Output the [X, Y] coordinate of the center of the cell containing the given text.  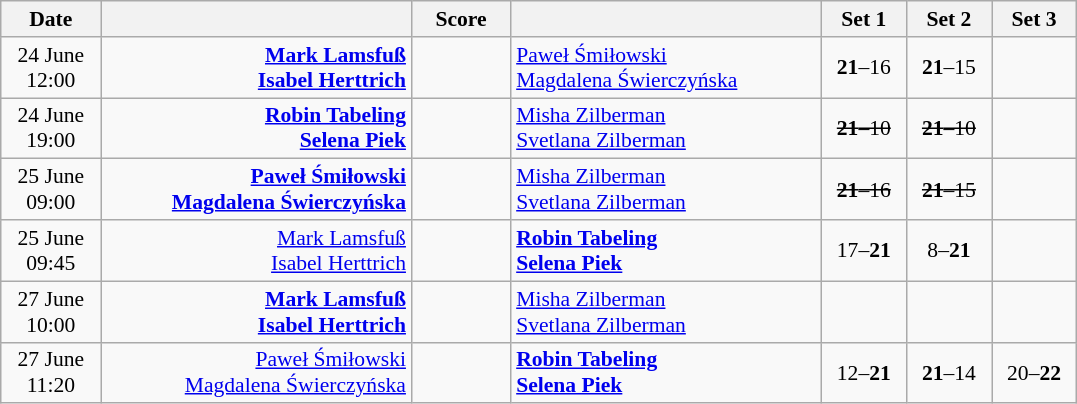
8–21 [948, 250]
Score [461, 19]
24 June19:00 [51, 128]
Set 1 [864, 19]
Set 2 [948, 19]
Set 3 [1034, 19]
27 June10:00 [51, 312]
27 June11:20 [51, 372]
25 June09:45 [51, 250]
17–21 [864, 250]
21–14 [948, 372]
25 June09:00 [51, 190]
12–21 [864, 372]
24 June12:00 [51, 68]
20–22 [1034, 372]
Date [51, 19]
